Determine the (X, Y) coordinate at the center of the cell enclosing the given text.  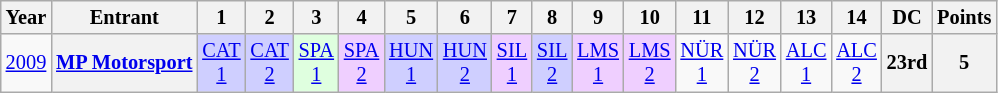
SIL2 (552, 63)
Entrant (124, 17)
SPA1 (316, 63)
23rd (907, 63)
HUN1 (411, 63)
1 (221, 17)
Year (26, 17)
NÜR1 (702, 63)
DC (907, 17)
NÜR2 (754, 63)
2 (270, 17)
SIL1 (512, 63)
9 (598, 17)
2009 (26, 63)
14 (856, 17)
4 (362, 17)
CAT2 (270, 63)
6 (465, 17)
HUN2 (465, 63)
13 (806, 17)
10 (650, 17)
LMS1 (598, 63)
MP Motorsport (124, 63)
SPA2 (362, 63)
3 (316, 17)
ALC1 (806, 63)
Points (964, 17)
ALC2 (856, 63)
8 (552, 17)
CAT1 (221, 63)
12 (754, 17)
LMS2 (650, 63)
7 (512, 17)
11 (702, 17)
